Search for the cell housing the specified text and yield its (x, y) center coordinate. 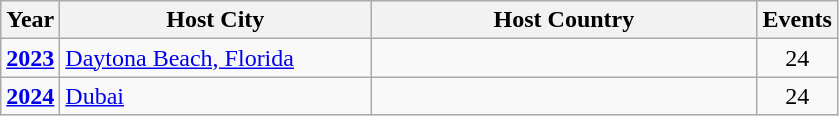
Events (797, 20)
Host Country (564, 20)
Dubai (216, 96)
2024 (30, 96)
2023 (30, 58)
Host City (216, 20)
Year (30, 20)
Daytona Beach, Florida (216, 58)
